From the cell containing the given text, extract its center point as [x, y] coordinate. 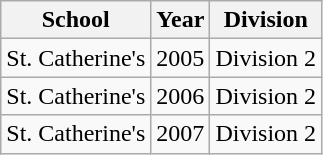
2007 [180, 134]
2006 [180, 96]
2005 [180, 58]
Year [180, 20]
School [76, 20]
Division [266, 20]
